Search for the cell housing the specified text and yield its (x, y) center coordinate. 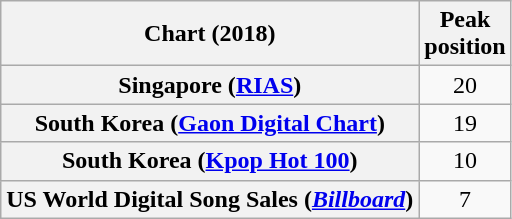
10 (465, 161)
Singapore (RIAS) (210, 85)
Chart (2018) (210, 34)
US World Digital Song Sales (Billboard) (210, 199)
Peak position (465, 34)
South Korea (Kpop Hot 100) (210, 161)
19 (465, 123)
South Korea (Gaon Digital Chart) (210, 123)
7 (465, 199)
20 (465, 85)
